Output the [x, y] coordinate of the center of the cell containing the given text.  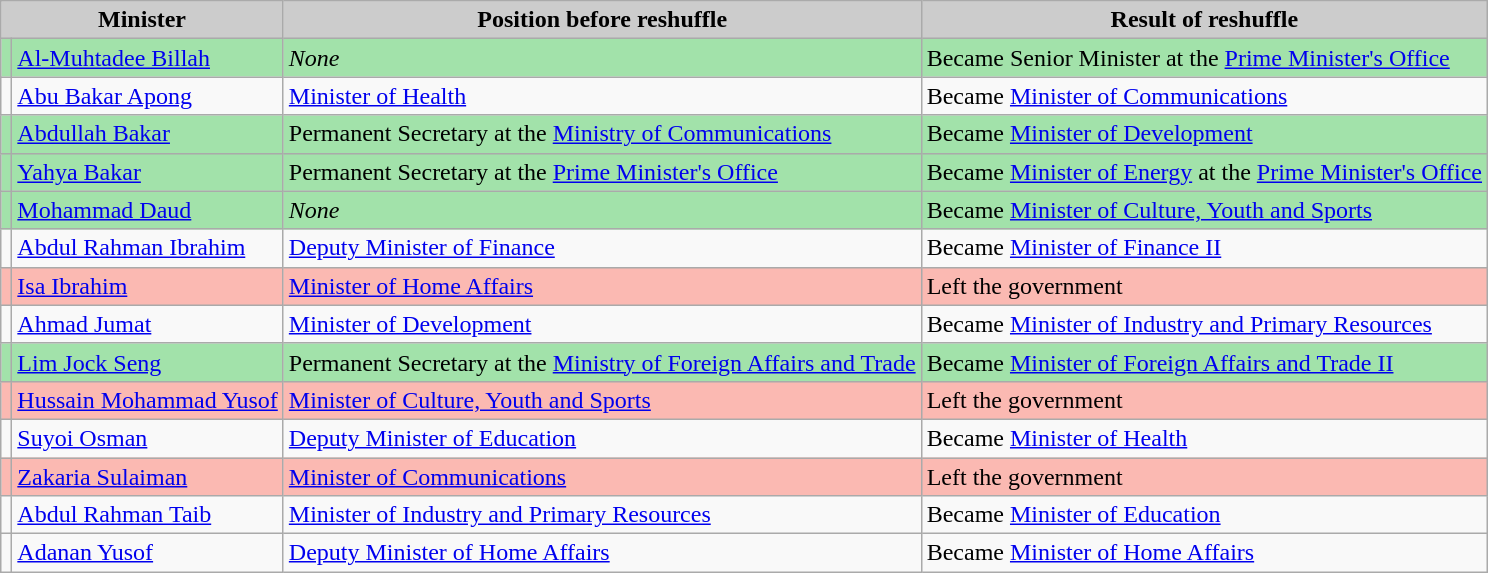
Minister of Development [602, 324]
Became Minister of Culture, Youth and Sports [1204, 210]
Minister of Culture, Youth and Sports [602, 400]
Minister of Home Affairs [602, 286]
Al-Muhtadee Billah [148, 58]
Became Minister of Education [1204, 515]
Permanent Secretary at the Prime Minister's Office [602, 172]
Ahmad Jumat [148, 324]
Became Minister of Home Affairs [1204, 553]
Abdul Rahman Ibrahim [148, 248]
Zakaria Sulaiman [148, 477]
Adanan Yusof [148, 553]
Became Minister of Energy at the Prime Minister's Office [1204, 172]
Permanent Secretary at the Ministry of Foreign Affairs and Trade [602, 362]
Became Minister of Communications [1204, 96]
Mohammad Daud [148, 210]
Abu Bakar Apong [148, 96]
Permanent Secretary at the Ministry of Communications [602, 134]
Position before reshuffle [602, 20]
Result of reshuffle [1204, 20]
Deputy Minister of Finance [602, 248]
Became Minister of Industry and Primary Resources [1204, 324]
Yahya Bakar [148, 172]
Became Senior Minister at the Prime Minister's Office [1204, 58]
Suyoi Osman [148, 438]
Deputy Minister of Education [602, 438]
Lim Jock Seng [148, 362]
Abdul Rahman Taib [148, 515]
Abdullah Bakar [148, 134]
Became Minister of Foreign Affairs and Trade II [1204, 362]
Minister of Health [602, 96]
Deputy Minister of Home Affairs [602, 553]
Hussain Mohammad Yusof [148, 400]
Became Minister of Development [1204, 134]
Minister [142, 20]
Minister of Industry and Primary Resources [602, 515]
Minister of Communications [602, 477]
Isa Ibrahim [148, 286]
Became Minister of Health [1204, 438]
Became Minister of Finance II [1204, 248]
